Scan for the cell matching the given text and deliver its [x, y] coordinate at center. 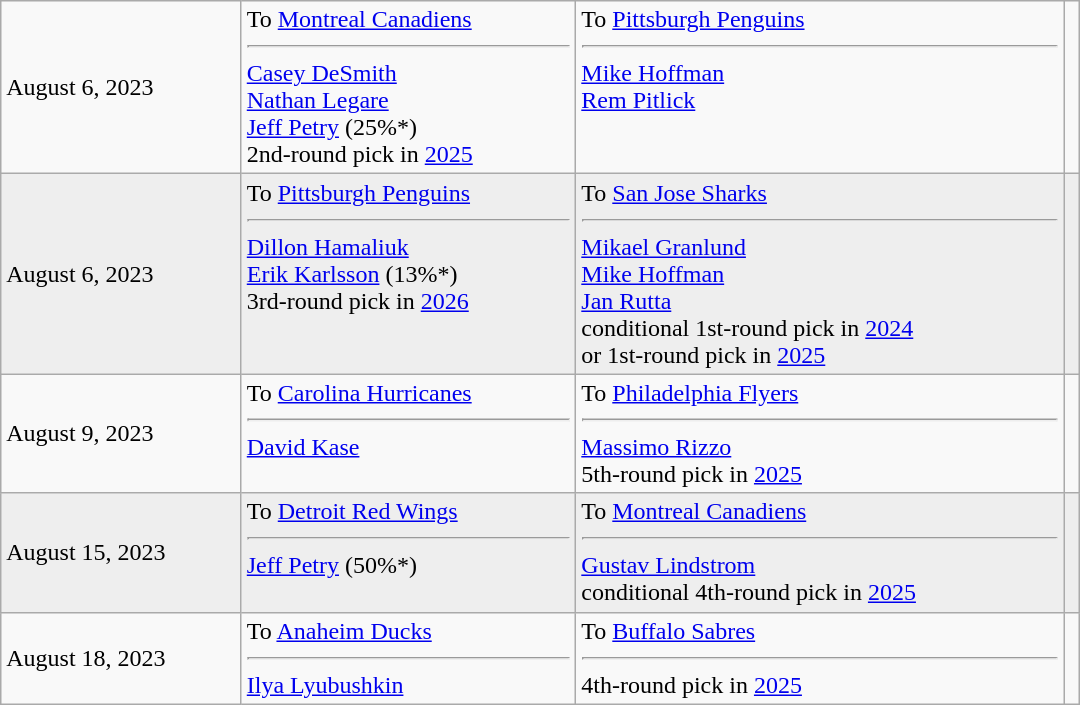
To Pittsburgh PenguinsMike HoffmanRem Pitlick [820, 88]
To San Jose SharksMikael GranlundMike HoffmanJan Ruttaconditional 1st-round pick in 2024or 1st-round pick in 2025 [820, 274]
August 9, 2023 [121, 434]
August 18, 2023 [121, 658]
To Buffalo Sabres 4th-round pick in 2025 [820, 658]
To Montreal CanadiensGustav Lindstromconditional 4th-round pick in 2025 [820, 552]
To Detroit Red WingsJeff Petry (50%*) [408, 552]
August 15, 2023 [121, 552]
To Anaheim DucksIlya Lyubushkin [408, 658]
To Montreal CanadiensCasey DeSmithNathan LegareJeff Petry (25%*)2nd-round pick in 2025 [408, 88]
To Pittsburgh PenguinsDillon HamaliukErik Karlsson (13%*)3rd-round pick in 2026 [408, 274]
To Carolina HurricanesDavid Kase [408, 434]
To Philadelphia FlyersMassimo Rizzo5th-round pick in 2025 [820, 434]
